Return the [x, y] coordinate for the center point of the cell that contains the specified text.  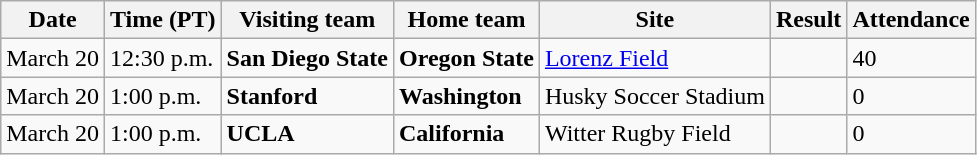
12:30 p.m. [162, 58]
California [466, 134]
Visiting team [307, 20]
Result [808, 20]
San Diego State [307, 58]
40 [911, 58]
Washington [466, 96]
Oregon State [466, 58]
Witter Rugby Field [654, 134]
Site [654, 20]
Stanford [307, 96]
Date [53, 20]
Home team [466, 20]
Time (PT) [162, 20]
Attendance [911, 20]
UCLA [307, 134]
Lorenz Field [654, 58]
Husky Soccer Stadium [654, 96]
